Capture the cell that displays the provided text and extract its (X, Y) central coordinate. 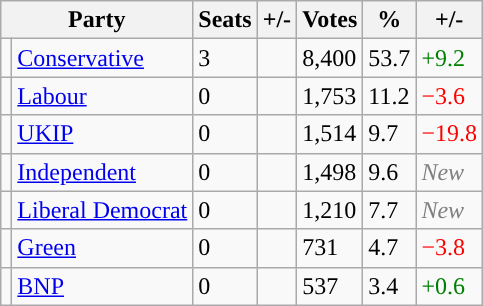
1,514 (330, 134)
4.7 (390, 248)
+9.2 (450, 58)
Liberal Democrat (102, 210)
1,498 (330, 172)
11.2 (390, 96)
+0.6 (450, 286)
Labour (102, 96)
9.7 (390, 134)
Party (97, 20)
537 (330, 286)
3.4 (390, 286)
8,400 (330, 58)
BNP (102, 286)
1,210 (330, 210)
Green (102, 248)
Independent (102, 172)
53.7 (390, 58)
9.6 (390, 172)
Votes (330, 20)
731 (330, 248)
Seats (225, 20)
−3.8 (450, 248)
Conservative (102, 58)
3 (225, 58)
−19.8 (450, 134)
1,753 (330, 96)
% (390, 20)
7.7 (390, 210)
−3.6 (450, 96)
UKIP (102, 134)
